Pinpoint the cell where the given text exists, returning its [x, y] midpoint coordinate. 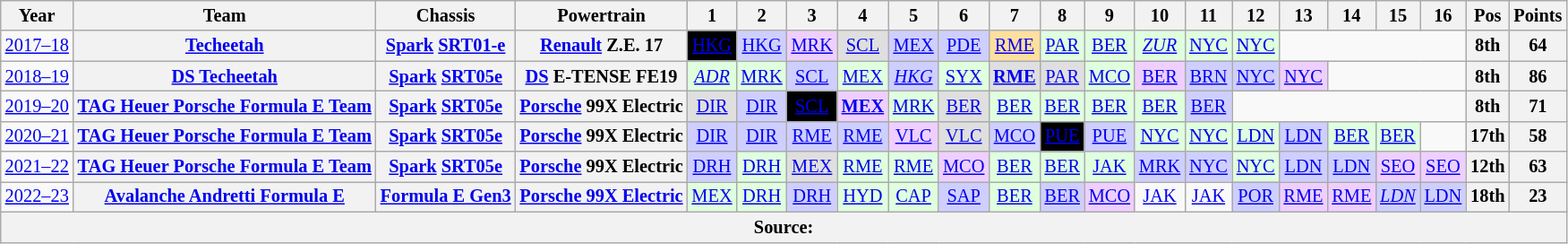
64 [1538, 46]
CAP [913, 196]
13 [1304, 15]
2 [762, 15]
17th [1487, 136]
58 [1538, 136]
6 [964, 15]
12 [1255, 15]
Chassis [446, 15]
4 [863, 15]
2018–19 [38, 76]
Spark SRT01-e [446, 46]
11 [1209, 15]
3 [812, 15]
DS Techeetah [225, 76]
23 [1538, 196]
2021–22 [38, 167]
Points [1538, 15]
Avalanche Andretti Formula E [225, 196]
Year [38, 15]
18th [1487, 196]
5 [913, 15]
ADR [713, 76]
14 [1351, 15]
PDE [964, 46]
Techeetah [225, 46]
10 [1160, 15]
Team [225, 15]
7 [1014, 15]
15 [1397, 15]
SAP [964, 196]
2019–20 [38, 106]
Renault Z.E. 17 [602, 46]
1 [713, 15]
Powertrain [602, 15]
POR [1255, 196]
71 [1538, 106]
2022–23 [38, 196]
9 [1110, 15]
2017–18 [38, 46]
12th [1487, 167]
63 [1538, 167]
8 [1062, 15]
ZUR [1160, 46]
Formula E Gen3 [446, 196]
DS E-TENSE FE19 [602, 76]
Pos [1487, 15]
BRN [1209, 76]
2020–21 [38, 136]
86 [1538, 76]
16 [1444, 15]
HYD [863, 196]
Source: [784, 227]
SYX [964, 76]
